Extract the [X, Y] coordinate from the center of the cell holding the provided text.  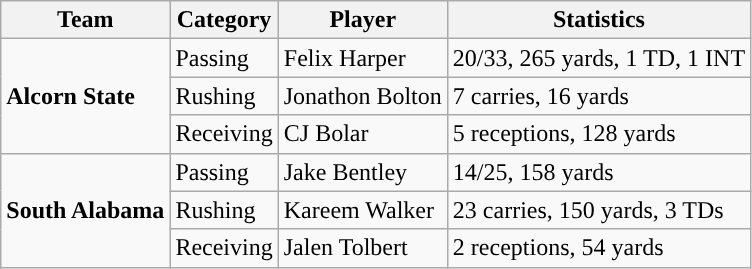
South Alabama [86, 210]
Jake Bentley [362, 172]
Jonathon Bolton [362, 96]
5 receptions, 128 yards [598, 134]
Kareem Walker [362, 210]
Felix Harper [362, 58]
Category [224, 20]
CJ Bolar [362, 134]
23 carries, 150 yards, 3 TDs [598, 210]
14/25, 158 yards [598, 172]
Team [86, 20]
2 receptions, 54 yards [598, 248]
20/33, 265 yards, 1 TD, 1 INT [598, 58]
Player [362, 20]
Statistics [598, 20]
Alcorn State [86, 96]
7 carries, 16 yards [598, 96]
Jalen Tolbert [362, 248]
